Determine the (X, Y) coordinate at the center of the cell enclosing the given text.  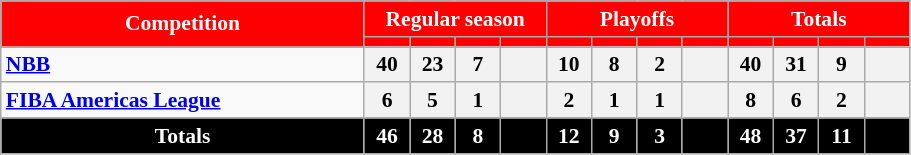
7 (478, 65)
37 (796, 136)
11 (842, 136)
Playoffs (637, 19)
Regular season (455, 19)
Competition (183, 24)
48 (750, 136)
23 (432, 65)
5 (432, 101)
46 (386, 136)
28 (432, 136)
FIBA Americas League (183, 101)
3 (660, 136)
12 (568, 136)
NBB (183, 65)
10 (568, 65)
31 (796, 65)
